Detect which cell encompasses the target text, then output its (X, Y) center coordinate. 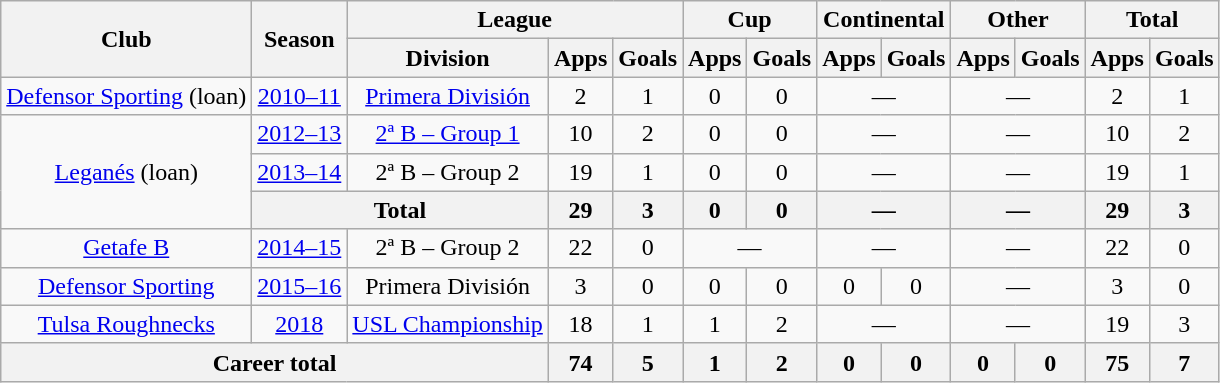
2013–14 (300, 172)
18 (580, 324)
2018 (300, 324)
75 (1117, 362)
Continental (884, 20)
2012–13 (300, 134)
Club (126, 39)
League (515, 20)
2010–11 (300, 96)
Tulsa Roughnecks (126, 324)
Getafe B (126, 248)
Leganés (loan) (126, 172)
Defensor Sporting (loan) (126, 96)
Cup (750, 20)
Other (1018, 20)
Defensor Sporting (126, 286)
2015–16 (300, 286)
Season (300, 39)
Division (448, 58)
5 (648, 362)
Career total (275, 362)
USL Championship (448, 324)
2ª B – Group 1 (448, 134)
74 (580, 362)
2014–15 (300, 248)
7 (1184, 362)
